Determine the (X, Y) coordinate at the center of the cell enclosing the given text.  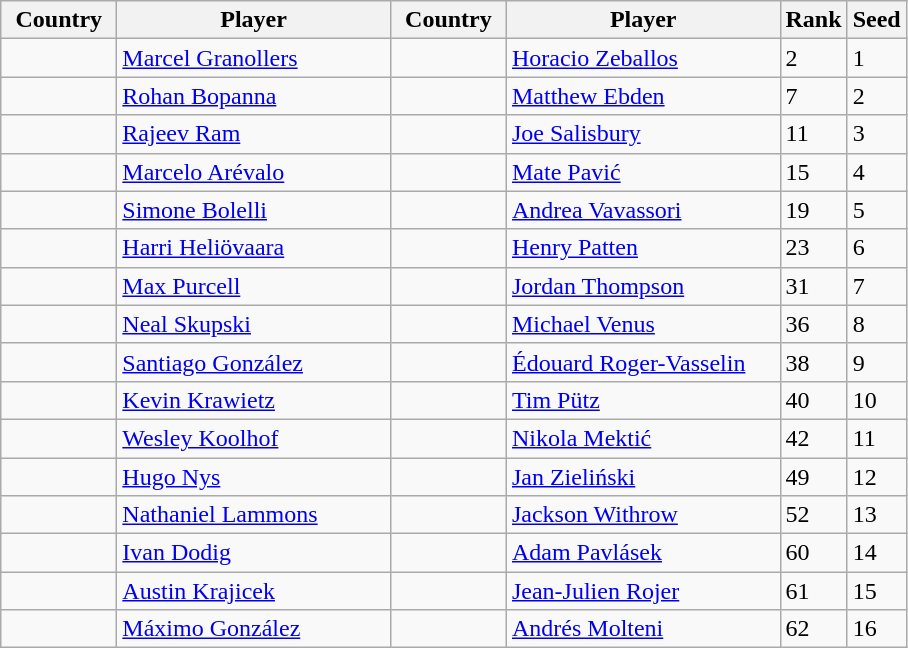
62 (814, 629)
52 (814, 515)
Máximo González (254, 629)
31 (814, 286)
5 (876, 210)
49 (814, 477)
Jackson Withrow (643, 515)
Jan Zieliński (643, 477)
Henry Patten (643, 248)
Santiago González (254, 362)
Hugo Nys (254, 477)
19 (814, 210)
6 (876, 248)
1 (876, 58)
Kevin Krawietz (254, 400)
Andrea Vavassori (643, 210)
Max Purcell (254, 286)
10 (876, 400)
Wesley Koolhof (254, 438)
14 (876, 553)
Neal Skupski (254, 324)
Marcelo Arévalo (254, 172)
Jean-Julien Rojer (643, 591)
42 (814, 438)
Rohan Bopanna (254, 96)
Adam Pavlásek (643, 553)
Ivan Dodig (254, 553)
Andrés Molteni (643, 629)
40 (814, 400)
Tim Pütz (643, 400)
12 (876, 477)
Rajeev Ram (254, 134)
Simone Bolelli (254, 210)
Horacio Zeballos (643, 58)
Seed (876, 20)
Jordan Thompson (643, 286)
23 (814, 248)
Matthew Ebden (643, 96)
8 (876, 324)
Michael Venus (643, 324)
13 (876, 515)
Joe Salisbury (643, 134)
Austin Krajicek (254, 591)
61 (814, 591)
38 (814, 362)
Nikola Mektić (643, 438)
60 (814, 553)
4 (876, 172)
Mate Pavić (643, 172)
Nathaniel Lammons (254, 515)
Rank (814, 20)
16 (876, 629)
Édouard Roger-Vasselin (643, 362)
3 (876, 134)
9 (876, 362)
Harri Heliövaara (254, 248)
36 (814, 324)
Marcel Granollers (254, 58)
